Output the [X, Y] coordinate of the center of the cell containing the given text.  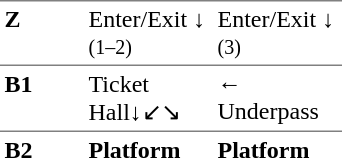
← Underpass [278, 97]
Enter/Exit ↓(3) [278, 32]
Ticket Hall↓↙↘ [148, 97]
Z [42, 32]
Enter/Exit ↓(1–2) [148, 32]
B1 [42, 97]
